Extract the (x, y) coordinate from the center of the cell holding the provided text.  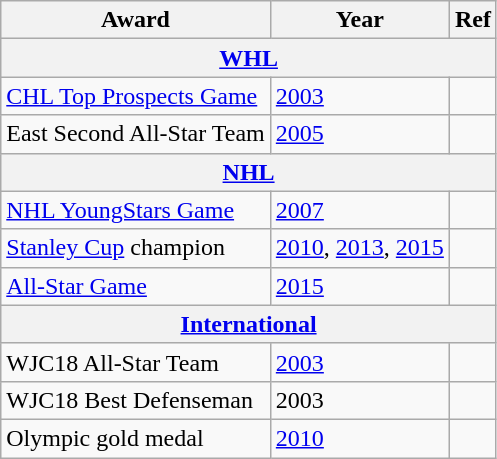
WJC18 All-Star Team (136, 362)
WHL (249, 58)
East Second All-Star Team (136, 134)
Ref (472, 20)
NHL YoungStars Game (136, 210)
2010, 2013, 2015 (360, 248)
Year (360, 20)
Award (136, 20)
Stanley Cup champion (136, 248)
2015 (360, 286)
NHL (249, 172)
WJC18 Best Defenseman (136, 400)
All-Star Game (136, 286)
Olympic gold medal (136, 438)
2007 (360, 210)
International (249, 324)
CHL Top Prospects Game (136, 96)
2005 (360, 134)
2010 (360, 438)
